Return (X, Y) of the center of cell containing provided text 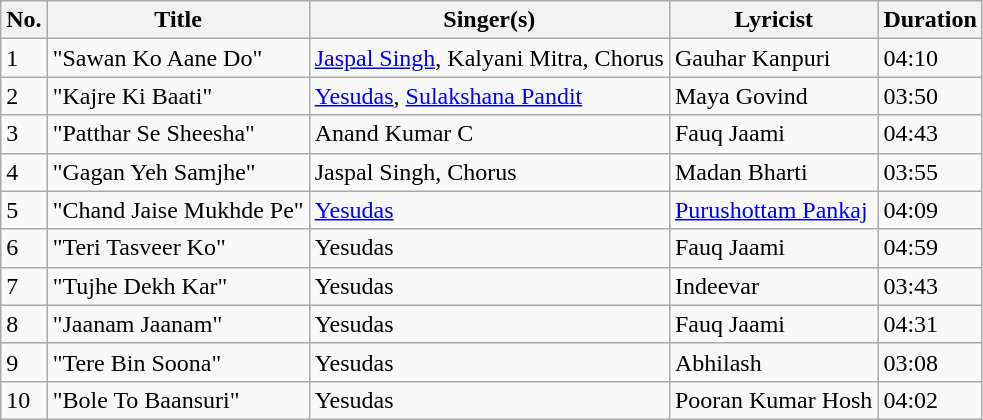
Maya Govind (773, 96)
03:50 (930, 96)
"Gagan Yeh Samjhe" (178, 172)
Yesudas, Sulakshana Pandit (489, 96)
No. (24, 20)
Jaspal Singh, Kalyani Mitra, Chorus (489, 58)
Jaspal Singh, Chorus (489, 172)
"Patthar Se Sheesha" (178, 134)
Pooran Kumar Hosh (773, 400)
9 (24, 362)
Madan Bharti (773, 172)
10 (24, 400)
"Kajre Ki Baati" (178, 96)
"Jaanam Jaanam" (178, 324)
4 (24, 172)
"Teri Tasveer Ko" (178, 248)
04:09 (930, 210)
7 (24, 286)
Duration (930, 20)
Singer(s) (489, 20)
04:31 (930, 324)
04:59 (930, 248)
Abhilash (773, 362)
04:43 (930, 134)
3 (24, 134)
"Bole To Baansuri" (178, 400)
"Sawan Ko Aane Do" (178, 58)
03:55 (930, 172)
Lyricist (773, 20)
"Tujhe Dekh Kar" (178, 286)
"Chand Jaise Mukhde Pe" (178, 210)
Purushottam Pankaj (773, 210)
04:10 (930, 58)
Anand Kumar C (489, 134)
Indeevar (773, 286)
1 (24, 58)
2 (24, 96)
04:02 (930, 400)
6 (24, 248)
03:08 (930, 362)
"Tere Bin Soona" (178, 362)
03:43 (930, 286)
Title (178, 20)
Gauhar Kanpuri (773, 58)
8 (24, 324)
5 (24, 210)
